Find where the given text appears and provide that cell's center as (X, Y) coordinate. 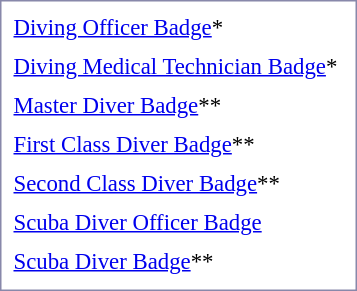
First Class Diver Badge** (176, 144)
Scuba Diver Officer Badge (176, 222)
Diving Medical Technician Badge* (176, 66)
Diving Officer Badge* (176, 27)
Scuba Diver Badge** (176, 261)
Second Class Diver Badge** (176, 183)
Master Diver Badge** (176, 105)
